Return the [x, y] coordinate for the center point of the cell that contains the specified text.  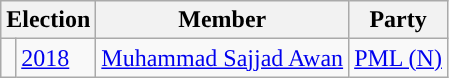
Muhammad Sajjad Awan [222, 58]
Election [48, 20]
Party [398, 20]
2018 [56, 58]
Member [222, 20]
PML (N) [398, 58]
